Locate the cell with the specified text and output its [X, Y] center coordinate. 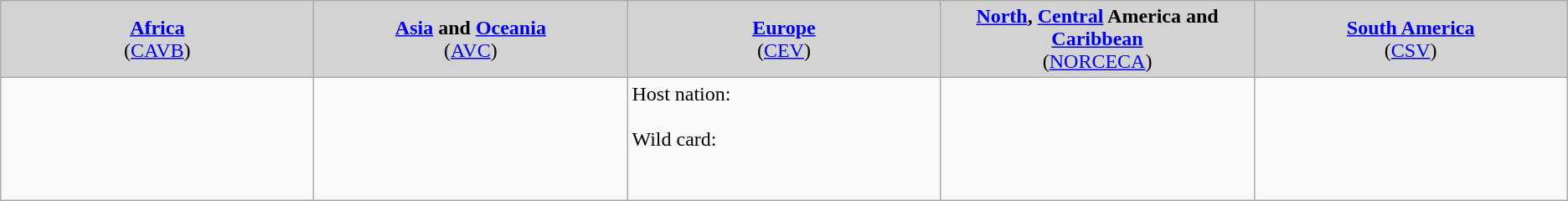
Africa(CAVB) [157, 39]
Asia and Oceania(AVC) [471, 39]
Europe(CEV) [784, 39]
North, Central America and Caribbean(NORCECA) [1097, 39]
Host nation: Wild card: [784, 139]
South America(CSV) [1411, 39]
